Detect which cell encompasses the target text, then output its (X, Y) center coordinate. 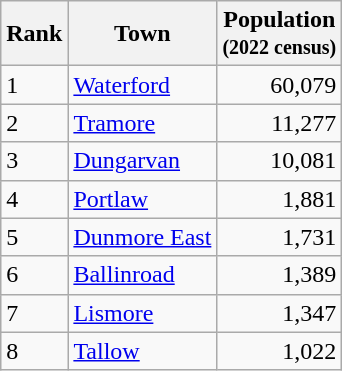
4 (34, 199)
1,881 (280, 199)
5 (34, 237)
Tallow (142, 351)
11,277 (280, 123)
Lismore (142, 313)
Waterford (142, 85)
2 (34, 123)
8 (34, 351)
60,079 (280, 85)
1,022 (280, 351)
1,347 (280, 313)
Dungarvan (142, 161)
Dunmore East (142, 237)
7 (34, 313)
1,389 (280, 275)
3 (34, 161)
1,731 (280, 237)
Population(2022 census) (280, 34)
10,081 (280, 161)
Tramore (142, 123)
6 (34, 275)
Portlaw (142, 199)
1 (34, 85)
Town (142, 34)
Ballinroad (142, 275)
Rank (34, 34)
